Determine the [X, Y] coordinate at the center of the cell enclosing the given text.  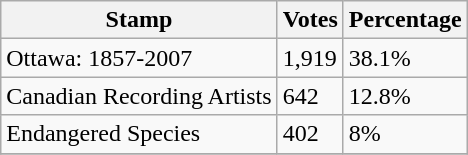
Percentage [405, 20]
642 [310, 96]
8% [405, 134]
Ottawa: 1857-2007 [139, 58]
402 [310, 134]
Stamp [139, 20]
Canadian Recording Artists [139, 96]
1,919 [310, 58]
Votes [310, 20]
12.8% [405, 96]
Endangered Species [139, 134]
38.1% [405, 58]
